Find where the given text appears and provide that cell's center as (X, Y) coordinate. 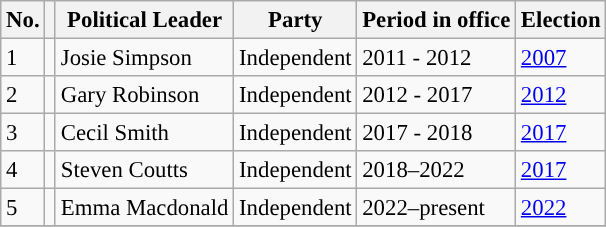
Steven Coutts (144, 170)
Josie Simpson (144, 58)
Election (561, 20)
2018–2022 (436, 170)
Political Leader (144, 20)
2012 - 2017 (436, 95)
Gary Robinson (144, 95)
Period in office (436, 20)
Party (296, 20)
4 (23, 170)
5 (23, 208)
Cecil Smith (144, 133)
2022 (561, 208)
2017 - 2018 (436, 133)
3 (23, 133)
2007 (561, 58)
2011 - 2012 (436, 58)
Emma Macdonald (144, 208)
1 (23, 58)
No. (23, 20)
2022–present (436, 208)
2012 (561, 95)
2 (23, 95)
